Capture the cell that displays the provided text and extract its [X, Y] central coordinate. 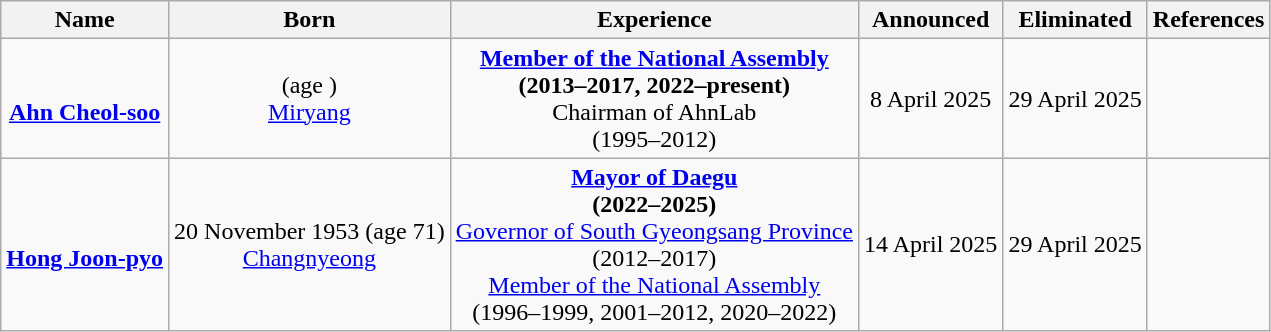
14 April 2025 [930, 244]
Ahn Cheol-soo [85, 98]
Announced [930, 20]
Eliminated [1075, 20]
References [1208, 20]
Hong Joon-pyo [85, 244]
Member of the National Assembly (2013–2017, 2022–present)Chairman of AhnLab (1995–2012) [654, 98]
Mayor of Daegu (2022–2025)Governor of South Gyeongsang Province (2012–2017)Member of the National Assembly (1996–1999, 2001–2012, 2020–2022) [654, 244]
(age )Miryang [310, 98]
20 November 1953 (age 71)Changnyeong [310, 244]
Experience [654, 20]
8 April 2025 [930, 98]
Born [310, 20]
Name [85, 20]
